Detect which cell encompasses the target text, then output its (x, y) center coordinate. 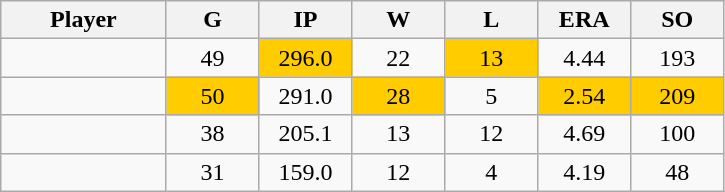
193 (678, 58)
4.69 (584, 134)
4 (492, 172)
28 (398, 96)
IP (306, 20)
159.0 (306, 172)
ERA (584, 20)
49 (212, 58)
2.54 (584, 96)
L (492, 20)
SO (678, 20)
50 (212, 96)
38 (212, 134)
209 (678, 96)
5 (492, 96)
296.0 (306, 58)
31 (212, 172)
48 (678, 172)
22 (398, 58)
G (212, 20)
291.0 (306, 96)
4.44 (584, 58)
4.19 (584, 172)
W (398, 20)
100 (678, 134)
Player (84, 20)
205.1 (306, 134)
